Return the (x, y) coordinate for the center point of the cell that contains the specified text.  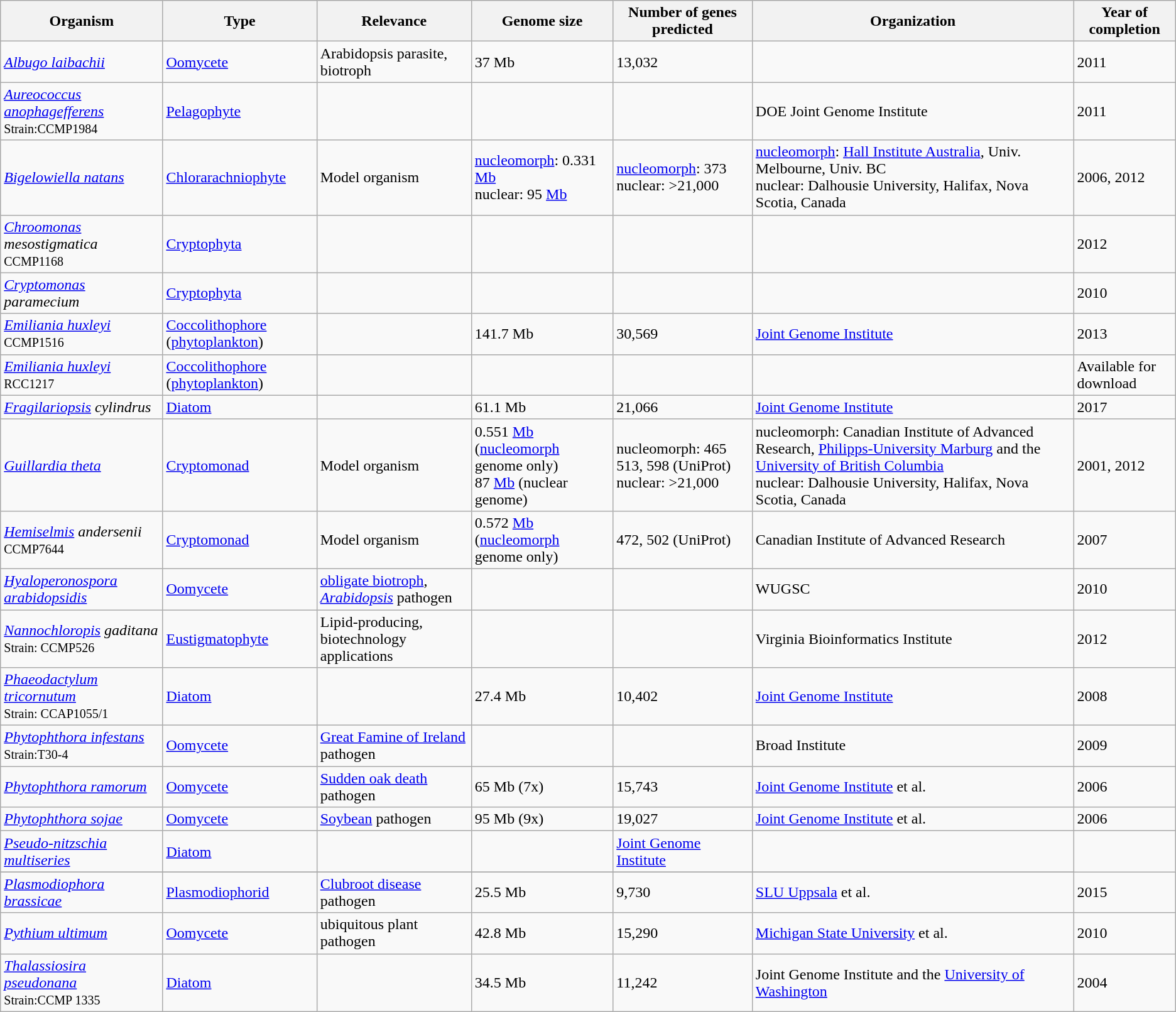
42.8 Mb (542, 933)
11,242 (683, 982)
9,730 (683, 892)
Bigelowiella natans (82, 177)
Type (240, 21)
nucleomorph: 465 513, 598 (UniProt)nuclear: >21,000 (683, 465)
Pelagophyte (240, 111)
2006, 2012 (1124, 177)
SLU Uppsala et al. (913, 892)
Pythium ultimum (82, 933)
Lipid-producing, biotechnology applications (394, 638)
Michigan State University et al. (913, 933)
Guillardia theta (82, 465)
Number of genes predicted (683, 21)
Pseudo-nitzschia multiseries (82, 852)
95 Mb (9x) (542, 819)
Plasmodiophorid (240, 892)
Available for download (1124, 374)
37 Mb (542, 62)
19,027 (683, 819)
nucleomorph: 373nuclear: >21,000 (683, 177)
Relevance (394, 21)
2017 (1124, 407)
2001, 2012 (1124, 465)
2009 (1124, 746)
10,402 (683, 697)
15,290 (683, 933)
34.5 Mb (542, 982)
Genome size (542, 21)
2004 (1124, 982)
Year of completion (1124, 21)
Great Famine of Ireland pathogen (394, 746)
27.4 Mb (542, 697)
13,032 (683, 62)
Organism (82, 21)
65 Mb (7x) (542, 786)
Albugo laibachii (82, 62)
21,066 (683, 407)
25.5 Mb (542, 892)
0.572 Mb(nucleomorph genome only) (542, 540)
Eustigmatophyte (240, 638)
Phytophthora sojae (82, 819)
WUGSC (913, 589)
2007 (1124, 540)
Plasmodiophora brassicae (82, 892)
Hemiselmis anderseniiCCMP7644 (82, 540)
141.7 Mb (542, 334)
Cryptomonas paramecium (82, 293)
Phytophthora ramorum (82, 786)
Sudden oak death pathogen (394, 786)
Clubroot disease pathogen (394, 892)
15,743 (683, 786)
61.1 Mb (542, 407)
obligate biotroph, Arabidopsis pathogen (394, 589)
Thalassiosira pseudonanaStrain:CCMP 1335 (82, 982)
2008 (1124, 697)
Emiliania huxleyiRCC1217 (82, 374)
Arabidopsis parasite, biotroph (394, 62)
0.551 Mb (nucleomorph genome only)87 Mb (nuclear genome) (542, 465)
ubiquitous plant pathogen (394, 933)
Phaeodactylum tricornutumStrain: CCAP1055/1 (82, 697)
Chlorarachniophyte (240, 177)
Fragilariopsis cylindrus (82, 407)
Canadian Institute of Advanced Research (913, 540)
2015 (1124, 892)
Soybean pathogen (394, 819)
472, 502 (UniProt) (683, 540)
Phytophthora infestansStrain:T30-4 (82, 746)
Nannochloropis gaditanaStrain: CCMP526 (82, 638)
Aureococcus anophagefferensStrain:CCMP1984 (82, 111)
Chroomonas mesostigmatica CCMP1168 (82, 244)
Virginia Bioinformatics Institute (913, 638)
Hyaloperonospora arabidopsidis (82, 589)
DOE Joint Genome Institute (913, 111)
Emiliania huxleyiCCMP1516 (82, 334)
Organization (913, 21)
nucleomorph: 0.331 Mbnuclear: 95 Mb (542, 177)
Joint Genome Institute and the University of Washington (913, 982)
2013 (1124, 334)
Broad Institute (913, 746)
nucleomorph: Hall Institute Australia, Univ. Melbourne, Univ. BCnuclear: Dalhousie University, Halifax, Nova Scotia, Canada (913, 177)
30,569 (683, 334)
